Provide the [x, y] coordinate of the cell's center where the given text is located.  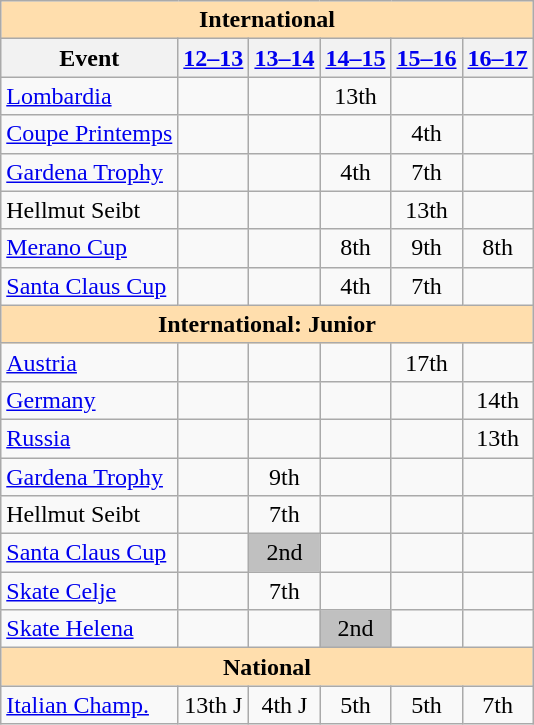
14–15 [356, 58]
Event [90, 58]
14th [498, 400]
15–16 [426, 58]
Skate Celje [90, 591]
13–14 [284, 58]
Austria [90, 362]
12–13 [214, 58]
16–17 [498, 58]
4th J [284, 705]
13th J [214, 705]
Skate Helena [90, 629]
National [267, 667]
Coupe Printemps [90, 134]
Russia [90, 438]
17th [426, 362]
Lombardia [90, 96]
Germany [90, 400]
Italian Champ. [90, 705]
Merano Cup [90, 248]
International: Junior [267, 324]
International [267, 20]
